Detect which cell encompasses the target text, then output its [X, Y] center coordinate. 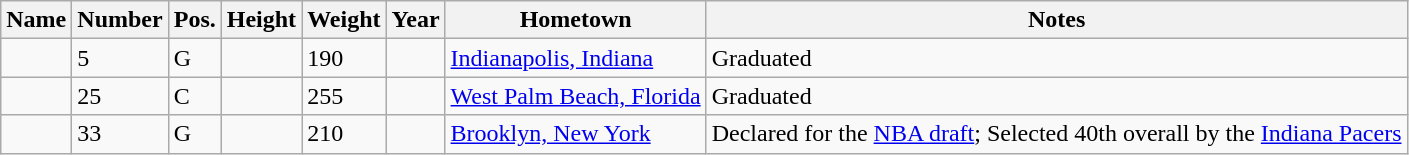
Pos. [194, 20]
Indianapolis, Indiana [576, 58]
190 [344, 58]
25 [120, 96]
Weight [344, 20]
210 [344, 134]
Declared for the NBA draft; Selected 40th overall by the Indiana Pacers [1056, 134]
Notes [1056, 20]
33 [120, 134]
Height [261, 20]
C [194, 96]
Brooklyn, New York [576, 134]
West Palm Beach, Florida [576, 96]
5 [120, 58]
255 [344, 96]
Year [416, 20]
Number [120, 20]
Hometown [576, 20]
Name [36, 20]
